Identify which cell holds the provided text, then report its [x, y] central coordinate. 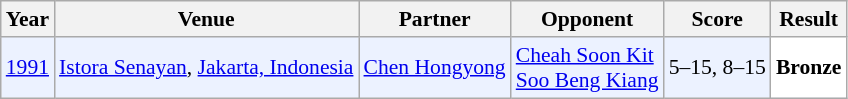
Chen Hongyong [434, 68]
1991 [28, 68]
Year [28, 19]
Venue [206, 19]
Result [809, 19]
Bronze [809, 68]
Cheah Soon Kit Soo Beng Kiang [588, 68]
5–15, 8–15 [718, 68]
Istora Senayan, Jakarta, Indonesia [206, 68]
Score [718, 19]
Opponent [588, 19]
Partner [434, 19]
